Find where the given text appears and provide that cell's center as [X, Y] coordinate. 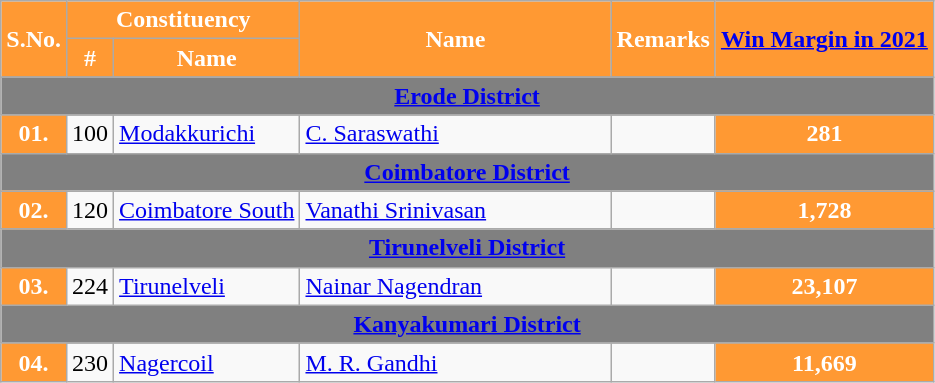
C. Saraswathi [456, 134]
Win Margin in 2021 [824, 39]
100 [90, 134]
281 [824, 134]
Coimbatore District [468, 172]
M. R. Gandhi [456, 362]
Erode District [468, 96]
# [90, 58]
23,107 [824, 286]
11,669 [824, 362]
1,728 [824, 210]
230 [90, 362]
04. [34, 362]
01. [34, 134]
Vanathi Srinivasan [456, 210]
Nainar Nagendran [456, 286]
Tirunelveli [207, 286]
224 [90, 286]
120 [90, 210]
Nagercoil [207, 362]
03. [34, 286]
Constituency [182, 20]
Coimbatore South [207, 210]
Tirunelveli District [468, 248]
Kanyakumari District [468, 324]
S.No. [34, 39]
Modakkurichi [207, 134]
Remarks [663, 39]
02. [34, 210]
